Detect which cell encompasses the target text, then output its [x, y] center coordinate. 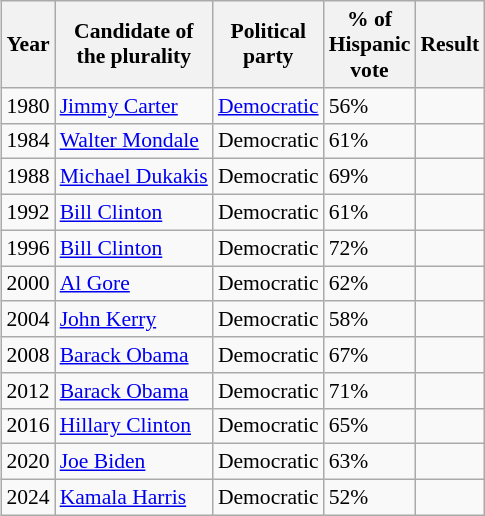
1988 [28, 177]
2012 [28, 390]
Kamala Harris [134, 497]
72% [370, 248]
63% [370, 462]
Jimmy Carter [134, 105]
2016 [28, 426]
2000 [28, 284]
Hillary Clinton [134, 426]
69% [370, 177]
1980 [28, 105]
2024 [28, 497]
62% [370, 284]
1984 [28, 141]
2008 [28, 355]
1992 [28, 212]
2020 [28, 462]
71% [370, 390]
1996 [28, 248]
Walter Mondale [134, 141]
Joe Biden [134, 462]
52% [370, 497]
2004 [28, 319]
% ofHispanicvote [370, 44]
Al Gore [134, 284]
Year [28, 44]
Michael Dukakis [134, 177]
56% [370, 105]
Candidate ofthe plurality [134, 44]
Result [450, 44]
67% [370, 355]
John Kerry [134, 319]
58% [370, 319]
65% [370, 426]
Political party [268, 44]
